Search for the cell housing the specified text and yield its [X, Y] center coordinate. 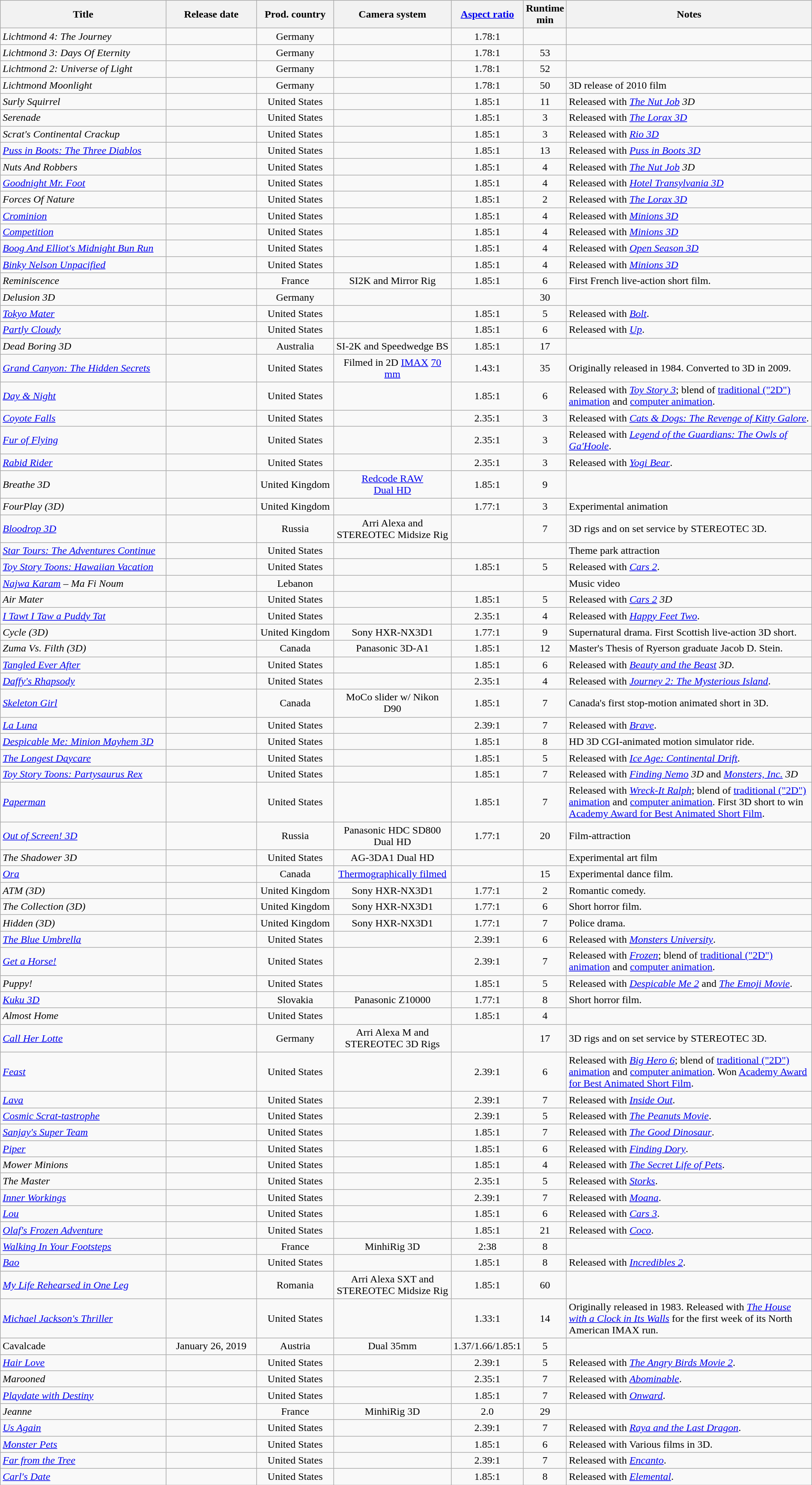
Released with Despicable Me 2 and The Emoji Movie. [689, 983]
Released with Elemental. [689, 1477]
Released with Monsters University. [689, 939]
Competition [83, 232]
Carl's Date [83, 1477]
Released with Bolt. [689, 314]
Released with Various films in 3D. [689, 1444]
Released with Journey 2: The Mysterious Island. [689, 681]
Partly Cloudy [83, 330]
La Luna [83, 725]
Coyote Falls [83, 418]
Released with The Good Dinosaur. [689, 1132]
Released with Toy Story 3; blend of traditional ("2D") animation and computer animation. [689, 396]
Romantic comedy. [689, 890]
21 [545, 1230]
Lichtmond 3: Days Of Eternity [83, 53]
Arri Alexa M and STEREOTEC 3D Rigs [392, 1038]
Surly Squirrel [83, 102]
3D release of 2010 film [689, 85]
Australia [295, 346]
Day & Night [83, 396]
Lichtmond Moonlight [83, 85]
Released with Moana. [689, 1198]
Sanjay's Super Team [83, 1132]
The Shadower 3D [83, 858]
Runtime min [545, 15]
Out of Screen! 3D [83, 835]
Supernatural drama. First Scottish live-action 3D short. [689, 632]
Released with Big Hero 6; blend of traditional ("2D") animation and computer animation. Won Academy Award for Best Animated Short Film. [689, 1072]
Cosmic Scrat-tastrophe [83, 1116]
Aspect ratio [487, 15]
Released with Up. [689, 330]
HD 3D CGI-animated motion simulator ride. [689, 741]
12 [545, 648]
Released with Frozen; blend of traditional ("2D") animation and computer animation. [689, 961]
Released with Cats & Dogs: The Revenge of Kitty Galore. [689, 418]
Air Mater [83, 600]
Music video [689, 583]
Redcode RAWDual HD [392, 484]
35 [545, 368]
Released with Finding Dory. [689, 1148]
Forces Of Nature [83, 199]
Inner Workings [83, 1198]
Puss in Boots: The Three Diablos [83, 150]
14 [545, 1318]
Title [83, 15]
Kuku 3D [83, 1000]
2:38 [487, 1246]
Us Again [83, 1428]
Tokyo Mater [83, 314]
1.33:1 [487, 1318]
Breathe 3D [83, 484]
53 [545, 53]
Binky Nelson Unpacified [83, 265]
Released with Storks. [689, 1181]
Hair Love [83, 1362]
AG-3DA1 Dual HD [392, 858]
Hidden (3D) [83, 923]
January 26, 2019 [211, 1346]
Released with Finding Nemo 3D and Monsters, Inc. 3D [689, 774]
Camera system [392, 15]
Lichtmond 2: Universe of Light [83, 69]
Serenade [83, 118]
Puppy! [83, 983]
Get a Horse! [83, 961]
2.0 [487, 1411]
Cycle (3D) [83, 632]
SI2K and Mirror Rig [392, 281]
Piper [83, 1148]
Feast [83, 1072]
Bloodrop 3D [83, 529]
Olaf's Frozen Adventure [83, 1230]
Canada's first stop-motion animated short in 3D. [689, 703]
The Blue Umbrella [83, 939]
ATM (3D) [83, 890]
Almost Home [83, 1016]
Prod. country [295, 15]
Toy Story Toons: Hawaiian Vacation [83, 567]
Released with Yogi Bear. [689, 462]
Reminiscence [83, 281]
Paperman [83, 802]
Panasonic 3D-A1 [392, 648]
Notes [689, 15]
Released with Hotel Transylvania 3D [689, 183]
Dual 35mm [392, 1346]
Daffy's Rhapsody [83, 681]
Thermographically filmed [392, 874]
Released with Cars 3. [689, 1214]
Released with The Peanuts Movie. [689, 1116]
1.43:1 [487, 368]
Slovakia [295, 1000]
Released with Open Season 3D [689, 248]
Released with Beauty and the Beast 3D. [689, 665]
Experimental art film [689, 858]
Released with Ice Age: Continental Drift. [689, 758]
Released with Brave. [689, 725]
20 [545, 835]
Released with Raya and the Last Dragon. [689, 1428]
Rabid Rider [83, 462]
Film-attraction [689, 835]
Released with Puss in Boots 3D [689, 150]
Released with Abominable. [689, 1379]
Toy Story Toons: Partysaurus Rex [83, 774]
MoCo slider w/ Nikon D90 [392, 703]
Jeanne [83, 1411]
Michael Jackson's Thriller [83, 1318]
Panasonic Z10000 [392, 1000]
13 [545, 150]
My Life Rehearsed in One Leg [83, 1285]
Released with Happy Feet Two. [689, 616]
Tangled Ever After [83, 665]
Ora [83, 874]
50 [545, 85]
Zuma Vs. Filth (3D) [83, 648]
Released with Onward. [689, 1395]
Call Her Lotte [83, 1038]
Despicable Me: Minion Mayhem 3D [83, 741]
11 [545, 102]
Released with Coco. [689, 1230]
Playdate with Destiny [83, 1395]
Released with Legend of the Guardians: The Owls of Ga'Hoole. [689, 440]
Arri Alexa SXT and STEREOTEC Midsize Rig [392, 1285]
Najwa Karam – Ma Fi Noum [83, 583]
Experimental animation [689, 506]
Theme park attraction [689, 551]
60 [545, 1285]
Released with Inside Out. [689, 1100]
Nuts And Robbers [83, 167]
Experimental dance film. [689, 874]
1.37/1.66/1.85:1 [487, 1346]
Police drama. [689, 923]
Released with Cars 2 3D [689, 600]
Goodnight Mr. Foot [83, 183]
The Collection (3D) [83, 907]
Bao [83, 1263]
Scrat's Continental Crackup [83, 134]
Released with Encanto. [689, 1461]
Mower Minions [83, 1165]
Released with Rio 3D [689, 134]
Dead Boring 3D [83, 346]
30 [545, 297]
Walking In Your Footsteps [83, 1246]
First French live-action short film. [689, 281]
Lou [83, 1214]
15 [545, 874]
Lebanon [295, 583]
Star Tours: The Adventures Continue [83, 551]
The Master [83, 1181]
Boog And Elliot's Midnight Bun Run [83, 248]
Released with The Secret Life of Pets. [689, 1165]
Monster Pets [83, 1444]
Far from the Tree [83, 1461]
SI-2K and Speedwedge BS [392, 346]
29 [545, 1411]
52 [545, 69]
I Tawt I Taw a Puddy Tat [83, 616]
Skeleton Girl [83, 703]
Fur of Flying [83, 440]
The Longest Daycare [83, 758]
Release date [211, 15]
Lichtmond 4: The Journey [83, 36]
Delusion 3D [83, 297]
Released with Cars 2. [689, 567]
Marooned [83, 1379]
FourPlay (3D) [83, 506]
Lava [83, 1100]
Crominion [83, 215]
Cavalcade [83, 1346]
Master's Thesis of Ryerson graduate Jacob D. Stein. [689, 648]
Romania [295, 1285]
Austria [295, 1346]
Panasonic HDC SD800 Dual HD [392, 835]
Released with Incredibles 2. [689, 1263]
Filmed in 2D IMAX 70 mm [392, 368]
Originally released in 1984. Converted to 3D in 2009. [689, 368]
Originally released in 1983. Released with The House with a Clock in Its Walls for the first week of its North American IMAX run. [689, 1318]
Grand Canyon: The Hidden Secrets [83, 368]
Released with The Angry Birds Movie 2. [689, 1362]
Arri Alexa and STEREOTEC Midsize Rig [392, 529]
